Search for the cell housing the specified text and yield its [X, Y] center coordinate. 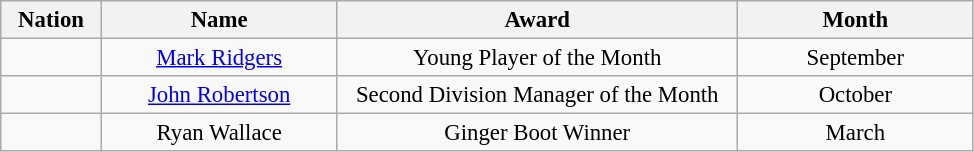
Young Player of the Month [538, 58]
Second Division Manager of the Month [538, 95]
September [856, 58]
Award [538, 20]
Ryan Wallace [219, 133]
October [856, 95]
Mark Ridgers [219, 58]
Month [856, 20]
Nation [52, 20]
John Robertson [219, 95]
Ginger Boot Winner [538, 133]
Name [219, 20]
March [856, 133]
